Capture the cell that displays the provided text and extract its [X, Y] central coordinate. 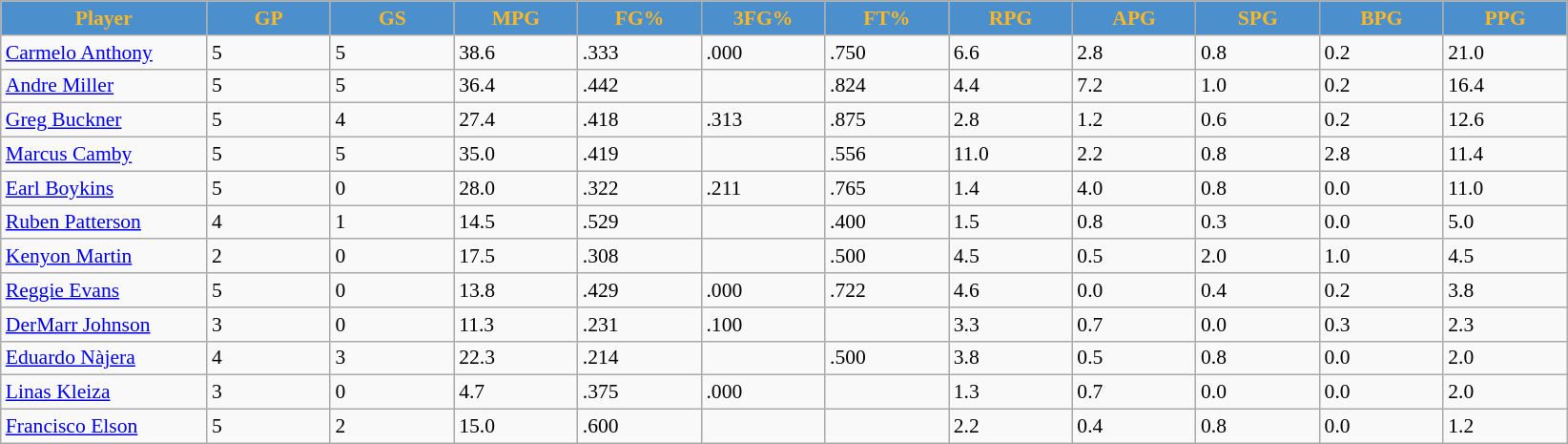
RPG [1011, 18]
GP [269, 18]
17.5 [516, 257]
1.4 [1011, 188]
Greg Buckner [104, 120]
.529 [640, 222]
Marcus Camby [104, 155]
.442 [640, 86]
.214 [640, 358]
Earl Boykins [104, 188]
.824 [887, 86]
.400 [887, 222]
2.3 [1505, 325]
.211 [763, 188]
Francisco Elson [104, 427]
Kenyon Martin [104, 257]
Ruben Patterson [104, 222]
Andre Miller [104, 86]
.722 [887, 290]
21.0 [1505, 53]
SPG [1258, 18]
3.3 [1011, 325]
.322 [640, 188]
0.6 [1258, 120]
1 [392, 222]
.750 [887, 53]
FG% [640, 18]
38.6 [516, 53]
Carmelo Anthony [104, 53]
Reggie Evans [104, 290]
5.0 [1505, 222]
BPG [1382, 18]
.308 [640, 257]
GS [392, 18]
13.8 [516, 290]
.313 [763, 120]
35.0 [516, 155]
.375 [640, 392]
.765 [887, 188]
4.4 [1011, 86]
Linas Kleiza [104, 392]
1.3 [1011, 392]
28.0 [516, 188]
FT% [887, 18]
APG [1134, 18]
7.2 [1134, 86]
14.5 [516, 222]
1.5 [1011, 222]
Eduardo Nàjera [104, 358]
.875 [887, 120]
27.4 [516, 120]
MPG [516, 18]
.429 [640, 290]
4.7 [516, 392]
.418 [640, 120]
3FG% [763, 18]
.100 [763, 325]
16.4 [1505, 86]
4.0 [1134, 188]
Player [104, 18]
15.0 [516, 427]
6.6 [1011, 53]
.231 [640, 325]
12.6 [1505, 120]
PPG [1505, 18]
.333 [640, 53]
.419 [640, 155]
DerMarr Johnson [104, 325]
.600 [640, 427]
.556 [887, 155]
11.3 [516, 325]
11.4 [1505, 155]
4.6 [1011, 290]
22.3 [516, 358]
36.4 [516, 86]
